Return (x, y) of the center of cell containing provided text 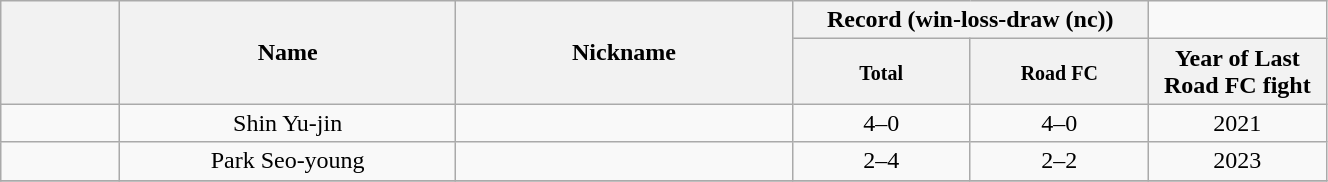
2021 (1237, 123)
Nickname (624, 52)
2023 (1237, 161)
2–2 (1059, 161)
Shin Yu-jin (287, 123)
Year of Last Road FC fight (1237, 72)
Total (881, 72)
Name (287, 52)
Record (win-loss-draw (nc)) (970, 20)
Park Seo-young (287, 161)
Road FC (1059, 72)
2–4 (881, 161)
